From the cell containing the given text, extract its center point as [X, Y] coordinate. 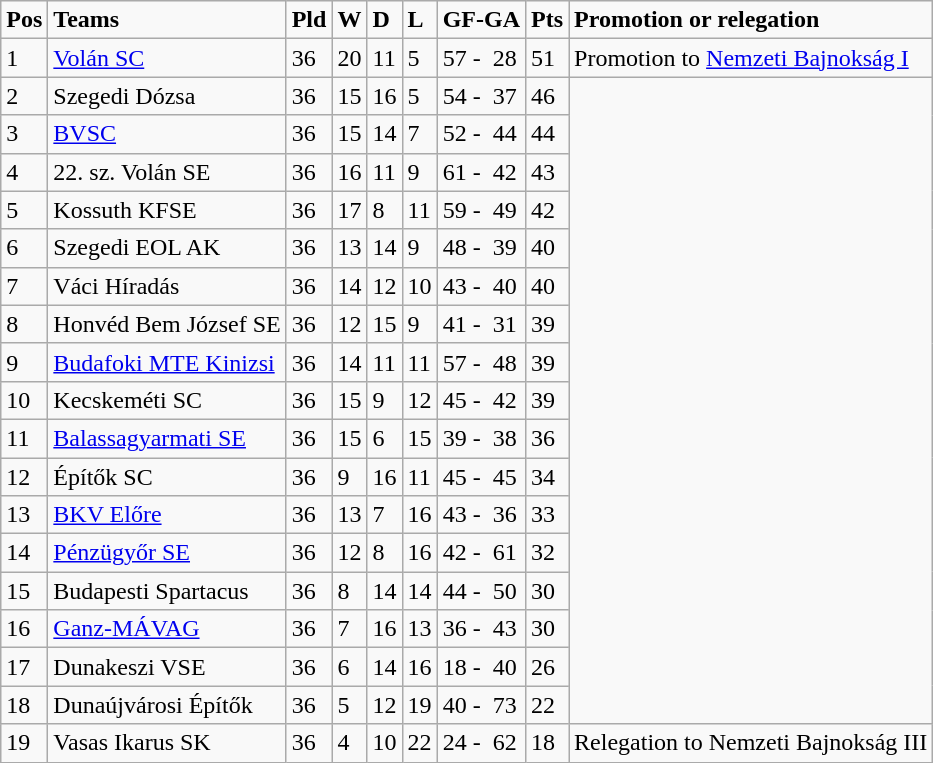
Szegedi EOL AK [167, 248]
Pts [546, 20]
3 [24, 134]
54 - 37 [481, 96]
51 [546, 58]
Építők SC [167, 477]
2 [24, 96]
43 - 36 [481, 515]
Vasas Ikarus SK [167, 743]
GF-GA [481, 20]
52 - 44 [481, 134]
L [420, 20]
Teams [167, 20]
Kecskeméti SC [167, 400]
Promotion or relegation [751, 20]
33 [546, 515]
Váci Híradás [167, 286]
57 - 28 [481, 58]
48 - 39 [481, 248]
Relegation to Nemzeti Bajnokság III [751, 743]
59 - 49 [481, 210]
D [384, 20]
18 - 40 [481, 667]
Ganz-MÁVAG [167, 629]
1 [24, 58]
22. sz. Volán SE [167, 172]
Balassagyarmati SE [167, 438]
45 - 45 [481, 477]
BKV Előre [167, 515]
Pld [309, 20]
43 - 40 [481, 286]
34 [546, 477]
Szegedi Dózsa [167, 96]
Dunakeszi VSE [167, 667]
Budapesti Spartacus [167, 591]
40 - 73 [481, 705]
46 [546, 96]
39 - 38 [481, 438]
Volán SC [167, 58]
57 - 48 [481, 362]
Budafoki MTE Kinizsi [167, 362]
Kossuth KFSE [167, 210]
24 - 62 [481, 743]
20 [350, 58]
44 [546, 134]
36 - 43 [481, 629]
Dunaújvárosi Építők [167, 705]
41 - 31 [481, 324]
Promotion to Nemzeti Bajnokság I [751, 58]
42 [546, 210]
44 - 50 [481, 591]
Pénzügyőr SE [167, 553]
Honvéd Bem József SE [167, 324]
42 - 61 [481, 553]
BVSC [167, 134]
61 - 42 [481, 172]
26 [546, 667]
32 [546, 553]
43 [546, 172]
Pos [24, 20]
45 - 42 [481, 400]
W [350, 20]
